For the text-containing cell, return its midpoint in (X, Y) coordinate format. 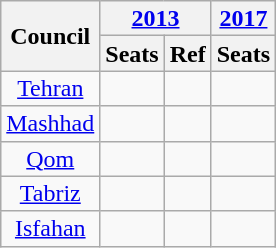
Council (50, 36)
Isfahan (50, 228)
2013 (156, 18)
Mashhad (50, 124)
Ref (188, 54)
Tabriz (50, 194)
Tehran (50, 88)
Qom (50, 158)
2017 (243, 18)
